Identify which cell holds the provided text, then report its [x, y] central coordinate. 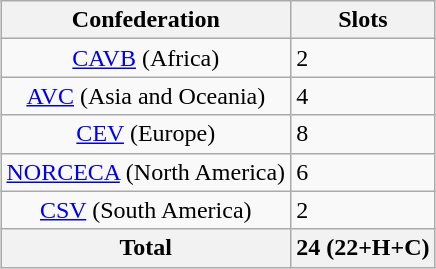
AVC (Asia and Oceania) [146, 96]
24 (22+H+C) [363, 248]
Total [146, 248]
Confederation [146, 20]
CEV (Europe) [146, 134]
NORCECA (North America) [146, 172]
Slots [363, 20]
8 [363, 134]
6 [363, 172]
CAVB (Africa) [146, 58]
CSV (South America) [146, 210]
4 [363, 96]
